Output the (x, y) coordinate of the center of the cell containing the given text.  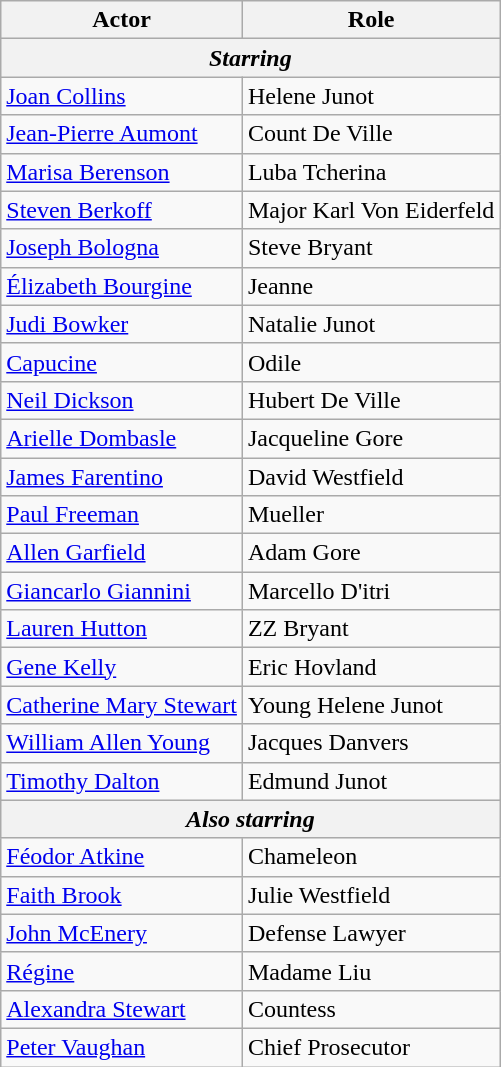
Natalie Junot (370, 324)
Gene Kelly (122, 667)
Major Karl Von Eiderfeld (370, 210)
Starring (250, 58)
Régine (122, 971)
Chameleon (370, 857)
Hubert De Ville (370, 400)
Count De Ville (370, 134)
Peter Vaughan (122, 1047)
Giancarlo Giannini (122, 591)
Defense Lawyer (370, 933)
Joan Collins (122, 96)
Arielle Dombasle (122, 438)
Edmund Junot (370, 781)
Allen Garfield (122, 553)
Lauren Hutton (122, 629)
Actor (122, 20)
Capucine (122, 362)
Jacqueline Gore (370, 438)
Alexandra Stewart (122, 1009)
Helene Junot (370, 96)
Odile (370, 362)
John McEnery (122, 933)
Luba Tcherina (370, 172)
ZZ Bryant (370, 629)
Féodor Atkine (122, 857)
Judi Bowker (122, 324)
Eric Hovland (370, 667)
Élizabeth Bourgine (122, 286)
Steven Berkoff (122, 210)
Chief Prosecutor (370, 1047)
Steve Bryant (370, 248)
Neil Dickson (122, 400)
Marisa Berenson (122, 172)
Julie Westfield (370, 895)
Catherine Mary Stewart (122, 705)
William Allen Young (122, 743)
Timothy Dalton (122, 781)
Marcello D'itri (370, 591)
Also starring (250, 819)
Adam Gore (370, 553)
Madame Liu (370, 971)
Jacques Danvers (370, 743)
Jeanne (370, 286)
Role (370, 20)
Paul Freeman (122, 515)
James Farentino (122, 477)
Faith Brook (122, 895)
Joseph Bologna (122, 248)
David Westfield (370, 477)
Mueller (370, 515)
Jean-Pierre Aumont (122, 134)
Young Helene Junot (370, 705)
Countess (370, 1009)
